Locate the cell with the specified text and output its (x, y) center coordinate. 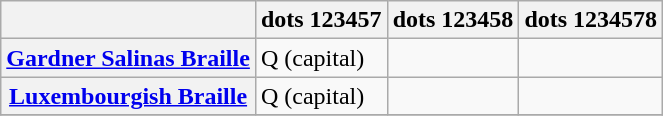
dots 1234578 (591, 20)
Gardner Salinas Braille (128, 58)
dots 123458 (453, 20)
dots 123457 (321, 20)
Luxembourgish Braille (128, 96)
